Provide the [x, y] coordinate of the cell's center where the given text is located.  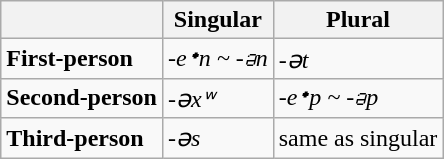
Third-person [82, 138]
Second-person [82, 98]
Singular [218, 20]
-əxʷ [218, 98]
Plural [358, 20]
same as singular [358, 138]
-əs [218, 138]
-ət [358, 59]
-eꞏn ~ -ən [218, 59]
-eꞏp ~ -əp [358, 98]
First-person [82, 59]
